Locate the cell with the specified text and output its (X, Y) center coordinate. 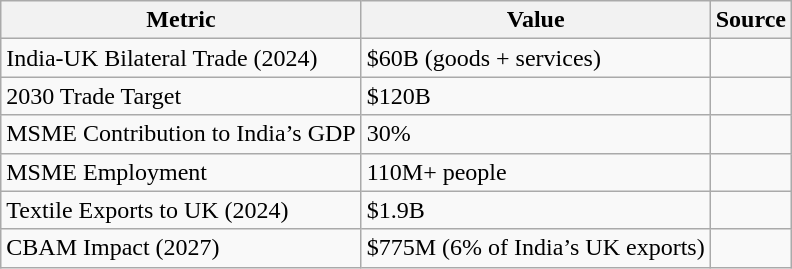
Source (750, 20)
Metric (181, 20)
$120B (536, 96)
110M+ people (536, 172)
Value (536, 20)
$775M (6% of India’s UK exports) (536, 248)
$60B (goods + services) (536, 58)
MSME Contribution to India’s GDP (181, 134)
$1.9B (536, 210)
MSME Employment (181, 172)
Textile Exports to UK (2024) (181, 210)
2030 Trade Target (181, 96)
CBAM Impact (2027) (181, 248)
30% (536, 134)
India-UK Bilateral Trade (2024) (181, 58)
